Return [X, Y] of the center of cell containing provided text 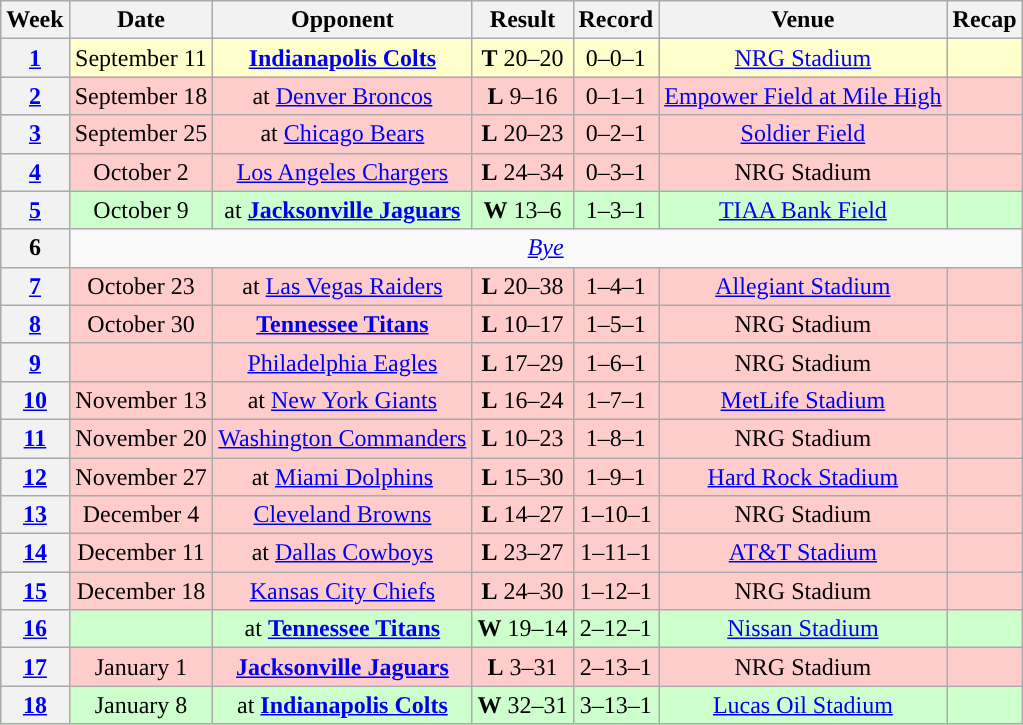
3 [35, 134]
L 20–38 [522, 286]
1–9–1 [616, 477]
1–11–1 [616, 553]
2–12–1 [616, 629]
4 [35, 172]
at Miami Dolphins [342, 477]
0–1–1 [616, 96]
L 15–30 [522, 477]
L 10–23 [522, 438]
1–3–1 [616, 210]
Allegiant Stadium [803, 286]
2 [35, 96]
Hard Rock Stadium [803, 477]
16 [35, 629]
Result [522, 20]
January 8 [141, 705]
1–7–1 [616, 400]
L 14–27 [522, 515]
October 2 [141, 172]
0–2–1 [616, 134]
W 19–14 [522, 629]
1–4–1 [616, 286]
Lucas Oil Stadium [803, 705]
November 13 [141, 400]
5 [35, 210]
14 [35, 553]
1–5–1 [616, 324]
October 23 [141, 286]
17 [35, 667]
W 13–6 [522, 210]
2–13–1 [616, 667]
Jacksonville Jaguars [342, 667]
Cleveland Browns [342, 515]
1–6–1 [616, 362]
1–8–1 [616, 438]
15 [35, 591]
Philadelphia Eagles [342, 362]
Venue [803, 20]
at Denver Broncos [342, 96]
Nissan Stadium [803, 629]
December 11 [141, 553]
at Las Vegas Raiders [342, 286]
January 1 [141, 667]
Indianapolis Colts [342, 58]
1–10–1 [616, 515]
W 32–31 [522, 705]
9 [35, 362]
September 18 [141, 96]
L 9–16 [522, 96]
L 17–29 [522, 362]
L 24–30 [522, 591]
Washington Commanders [342, 438]
Opponent [342, 20]
13 [35, 515]
November 27 [141, 477]
October 30 [141, 324]
at Chicago Bears [342, 134]
October 9 [141, 210]
10 [35, 400]
at Tennessee Titans [342, 629]
6 [35, 248]
Date [141, 20]
Week [35, 20]
December 4 [141, 515]
at Dallas Cowboys [342, 553]
7 [35, 286]
L 20–23 [522, 134]
0–3–1 [616, 172]
Los Angeles Chargers [342, 172]
1 [35, 58]
AT&T Stadium [803, 553]
TIAA Bank Field [803, 210]
Empower Field at Mile High [803, 96]
at Indianapolis Colts [342, 705]
L 23–27 [522, 553]
September 25 [141, 134]
at New York Giants [342, 400]
L 16–24 [522, 400]
12 [35, 477]
December 18 [141, 591]
1–12–1 [616, 591]
Tennessee Titans [342, 324]
Record [616, 20]
L 24–34 [522, 172]
Soldier Field [803, 134]
Recap [984, 20]
T 20–20 [522, 58]
November 20 [141, 438]
Bye [546, 248]
8 [35, 324]
3–13–1 [616, 705]
18 [35, 705]
Kansas City Chiefs [342, 591]
L 3–31 [522, 667]
September 11 [141, 58]
0–0–1 [616, 58]
11 [35, 438]
MetLife Stadium [803, 400]
L 10–17 [522, 324]
at Jacksonville Jaguars [342, 210]
